For the text-containing cell, return its midpoint in (x, y) coordinate format. 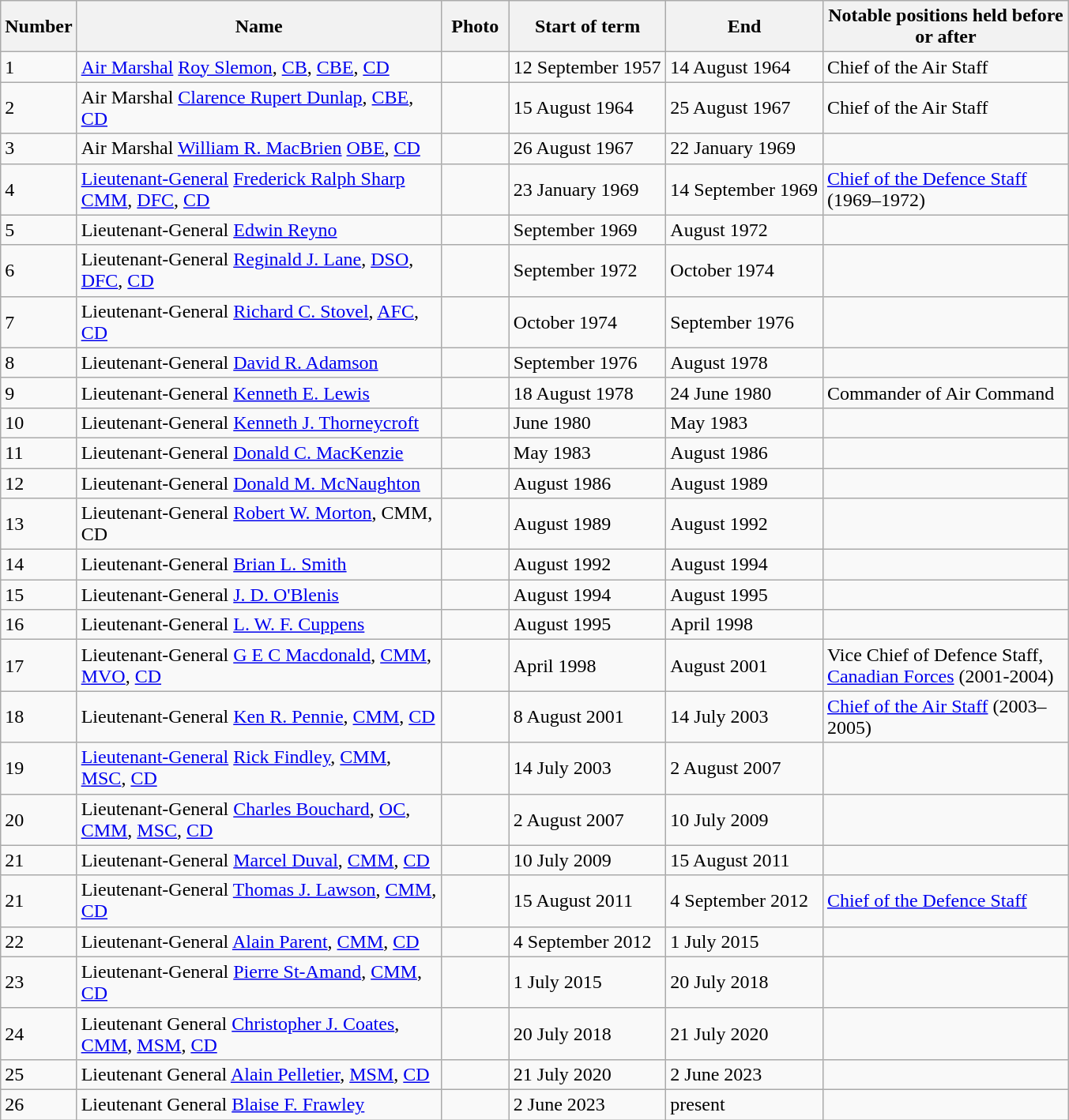
8 August 2001 (588, 717)
1 (39, 67)
Lieutenant-General J. D. O'Blenis (259, 595)
Lieutenant-General Marcel Duval, CMM, CD (259, 860)
Lieutenant-General Kenneth E. Lewis (259, 393)
Lieutenant-General Kenneth J. Thorneycroft (259, 423)
14 September 1969 (744, 190)
24 June 1980 (744, 393)
August 1978 (744, 363)
Air Marshal Roy Slemon, CB, CBE, CD (259, 67)
Notable positions held before or after (945, 27)
Lieutenant-General Reginald J. Lane, DSO, DFC, CD (259, 270)
15 August 1964 (588, 107)
September 1969 (588, 230)
Air Marshal William R. MacBrien OBE, CD (259, 148)
Name (259, 27)
Lieutenant-General Brian L. Smith (259, 565)
9 (39, 393)
Start of term (588, 27)
Chief of the Air Staff (2003–2005) (945, 717)
15 (39, 595)
5 (39, 230)
13 (39, 524)
Lieutenant-General Donald M. McNaughton (259, 483)
26 August 1967 (588, 148)
Lieutenant-General G E C Macdonald, CMM, MVO, CD (259, 665)
10 (39, 423)
22 (39, 941)
present (744, 1104)
Chief of the Defence Staff (1969–1972) (945, 190)
Lieutenant-General Richard C. Stovel, AFC, CD (259, 322)
25 August 1967 (744, 107)
20 (39, 820)
August 1972 (744, 230)
12 (39, 483)
Chief of the Defence Staff (945, 900)
Number (39, 27)
22 January 1969 (744, 148)
Lieutenant General Christopher J. Coates, CMM, MSM, CD (259, 1033)
September 1972 (588, 270)
26 (39, 1104)
3 (39, 148)
12 September 1957 (588, 67)
Photo (475, 27)
Air Marshal Clarence Rupert Dunlap, CBE, CD (259, 107)
Commander of Air Command (945, 393)
End (744, 27)
23 (39, 983)
14 (39, 565)
8 (39, 363)
11 (39, 453)
Lieutenant-General Donald C. MacKenzie (259, 453)
August 2001 (744, 665)
Lieutenant General Blaise F. Frawley (259, 1104)
23 January 1969 (588, 190)
Lieutenant-General Pierre St-Amand, CMM, CD (259, 983)
Lieutenant-General Robert W. Morton, CMM, CD (259, 524)
18 (39, 717)
2 (39, 107)
Lieutenant General Alain Pelletier, MSM, CD (259, 1074)
4 (39, 190)
Lieutenant-General Thomas J. Lawson, CMM, CD (259, 900)
16 (39, 625)
18 August 1978 (588, 393)
24 (39, 1033)
Lieutenant-General Rick Findley, CMM, MSC, CD (259, 768)
Lieutenant-General Charles Bouchard, OC, CMM, MSC, CD (259, 820)
17 (39, 665)
Lieutenant-General David R. Adamson (259, 363)
25 (39, 1074)
6 (39, 270)
Lieutenant-General L. W. F. Cuppens (259, 625)
June 1980 (588, 423)
Vice Chief of Defence Staff, Canadian Forces (2001-2004) (945, 665)
Lieutenant-General Alain Parent, CMM, CD (259, 941)
7 (39, 322)
Lieutenant-General Frederick Ralph Sharp CMM, DFC, CD (259, 190)
14 August 1964 (744, 67)
Lieutenant-General Edwin Reyno (259, 230)
Lieutenant-General Ken R. Pennie, CMM, CD (259, 717)
19 (39, 768)
